Pinpoint the cell where the given text exists, returning its [x, y] midpoint coordinate. 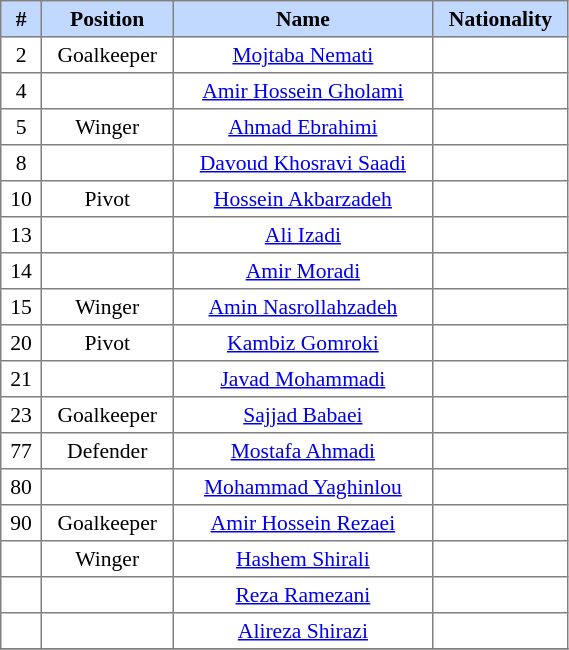
Reza Ramezani [303, 595]
Davoud Khosravi Saadi [303, 163]
Sajjad Babaei [303, 415]
Amir Hossein Rezaei [303, 523]
2 [22, 55]
14 [22, 271]
8 [22, 163]
Mohammad Yaghinlou [303, 487]
90 [22, 523]
# [22, 19]
Alireza Shirazi [303, 631]
77 [22, 451]
4 [22, 91]
Mostafa Ahmadi [303, 451]
10 [22, 199]
13 [22, 235]
Ali Izadi [303, 235]
5 [22, 127]
23 [22, 415]
Defender [107, 451]
Nationality [500, 19]
80 [22, 487]
Ahmad Ebrahimi [303, 127]
Kambiz Gomroki [303, 343]
Amir Moradi [303, 271]
Position [107, 19]
Javad Mohammadi [303, 379]
Name [303, 19]
Amin Nasrollahzadeh [303, 307]
20 [22, 343]
Hossein Akbarzadeh [303, 199]
15 [22, 307]
Mojtaba Nemati [303, 55]
Amir Hossein Gholami [303, 91]
Hashem Shirali [303, 559]
21 [22, 379]
